Scan for the cell matching the given text and deliver its [X, Y] coordinate at center. 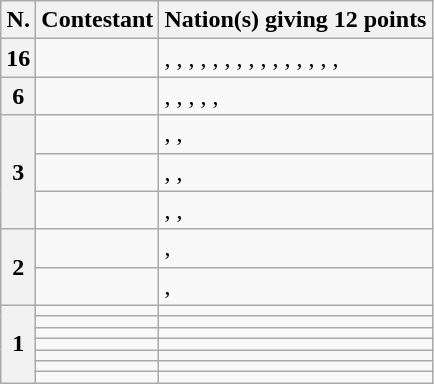
1 [18, 344]
Nation(s) giving 12 points [296, 20]
, , , , , , , , , , , , , , , [296, 58]
N. [18, 20]
2 [18, 267]
3 [18, 172]
6 [18, 96]
, , , , , [296, 96]
16 [18, 58]
Contestant [98, 20]
